For the text-containing cell, return its midpoint in (x, y) coordinate format. 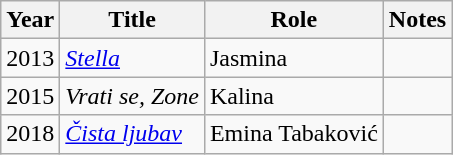
Year (30, 20)
Role (294, 20)
2013 (30, 58)
Emina Tabaković (294, 134)
Vrati se, Zone (132, 96)
Čista ljubav (132, 134)
Title (132, 20)
Kalina (294, 96)
Stella (132, 58)
2015 (30, 96)
Notes (417, 20)
2018 (30, 134)
Jasmina (294, 58)
